Return the [x, y] coordinate for the center point of the cell that contains the specified text.  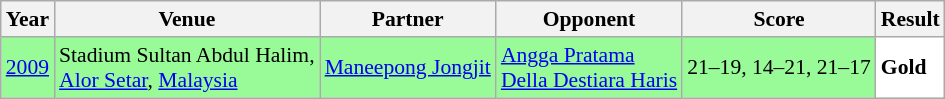
Partner [408, 19]
Year [28, 19]
21–19, 14–21, 21–17 [779, 68]
Gold [910, 68]
Stadium Sultan Abdul Halim, Alor Setar, Malaysia [187, 68]
Score [779, 19]
Venue [187, 19]
Opponent [589, 19]
Angga Pratama Della Destiara Haris [589, 68]
2009 [28, 68]
Result [910, 19]
Maneepong Jongjit [408, 68]
